Pinpoint the cell where the given text exists, returning its [X, Y] midpoint coordinate. 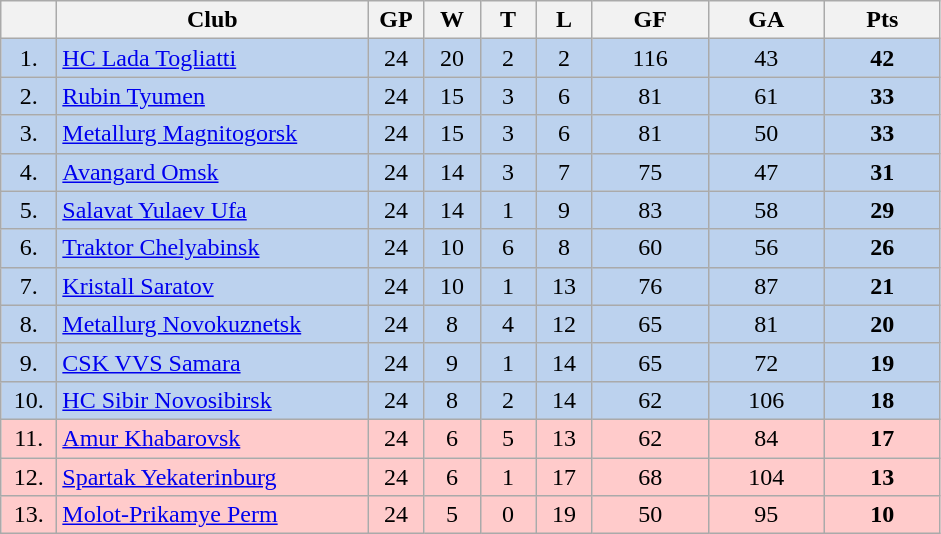
T [508, 20]
84 [766, 438]
Pts [882, 20]
Traktor Chelyabinsk [212, 248]
26 [882, 248]
Rubin Tyumen [212, 96]
7. [29, 286]
12. [29, 477]
Avangard Omsk [212, 172]
76 [650, 286]
L [564, 20]
11. [29, 438]
8. [29, 324]
Metallurg Novokuznetsk [212, 324]
Metallurg Magnitogorsk [212, 134]
104 [766, 477]
2. [29, 96]
68 [650, 477]
116 [650, 58]
10. [29, 400]
4. [29, 172]
56 [766, 248]
12 [564, 324]
Spartak Yekaterinburg [212, 477]
60 [650, 248]
Molot-Prikamye Perm [212, 515]
GA [766, 20]
Salavat Yulaev Ufa [212, 210]
21 [882, 286]
9. [29, 362]
43 [766, 58]
75 [650, 172]
61 [766, 96]
4 [508, 324]
29 [882, 210]
83 [650, 210]
13. [29, 515]
W [452, 20]
CSK VVS Samara [212, 362]
3. [29, 134]
95 [766, 515]
HC Lada Togliatti [212, 58]
1. [29, 58]
42 [882, 58]
18 [882, 400]
58 [766, 210]
GF [650, 20]
5. [29, 210]
7 [564, 172]
Kristall Saratov [212, 286]
Club [212, 20]
6. [29, 248]
87 [766, 286]
31 [882, 172]
0 [508, 515]
72 [766, 362]
47 [766, 172]
106 [766, 400]
GP [396, 20]
Amur Khabarovsk [212, 438]
HC Sibir Novosibirsk [212, 400]
